Pinpoint the cell where the given text exists, returning its (x, y) midpoint coordinate. 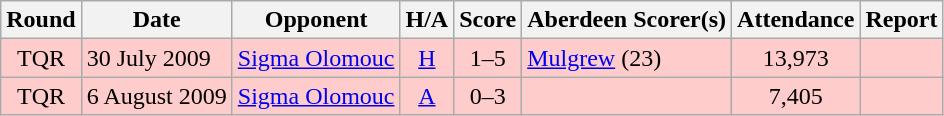
1–5 (488, 58)
Round (41, 20)
Mulgrew (23) (627, 58)
Attendance (796, 20)
30 July 2009 (156, 58)
Score (488, 20)
Aberdeen Scorer(s) (627, 20)
0–3 (488, 96)
H/A (427, 20)
Date (156, 20)
Report (902, 20)
13,973 (796, 58)
7,405 (796, 96)
6 August 2009 (156, 96)
H (427, 58)
Opponent (316, 20)
A (427, 96)
